Determine the [X, Y] coordinate at the center of the cell enclosing the given text.  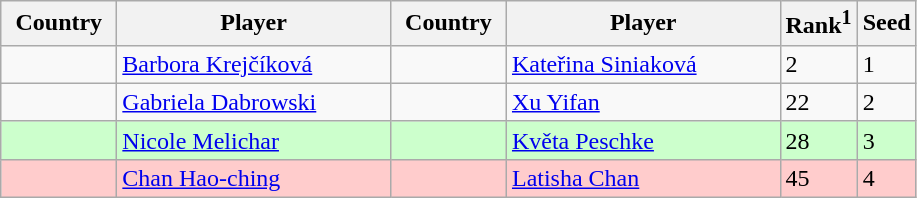
3 [886, 140]
Chan Hao-ching [254, 178]
4 [886, 178]
Nicole Melichar [254, 140]
28 [818, 140]
Kateřina Siniaková [643, 64]
Gabriela Dabrowski [254, 102]
Xu Yifan [643, 102]
Barbora Krejčíková [254, 64]
Seed [886, 24]
45 [818, 178]
22 [818, 102]
Rank1 [818, 24]
Květa Peschke [643, 140]
Latisha Chan [643, 178]
1 [886, 64]
